Find where the given text appears and provide that cell's center as (x, y) coordinate. 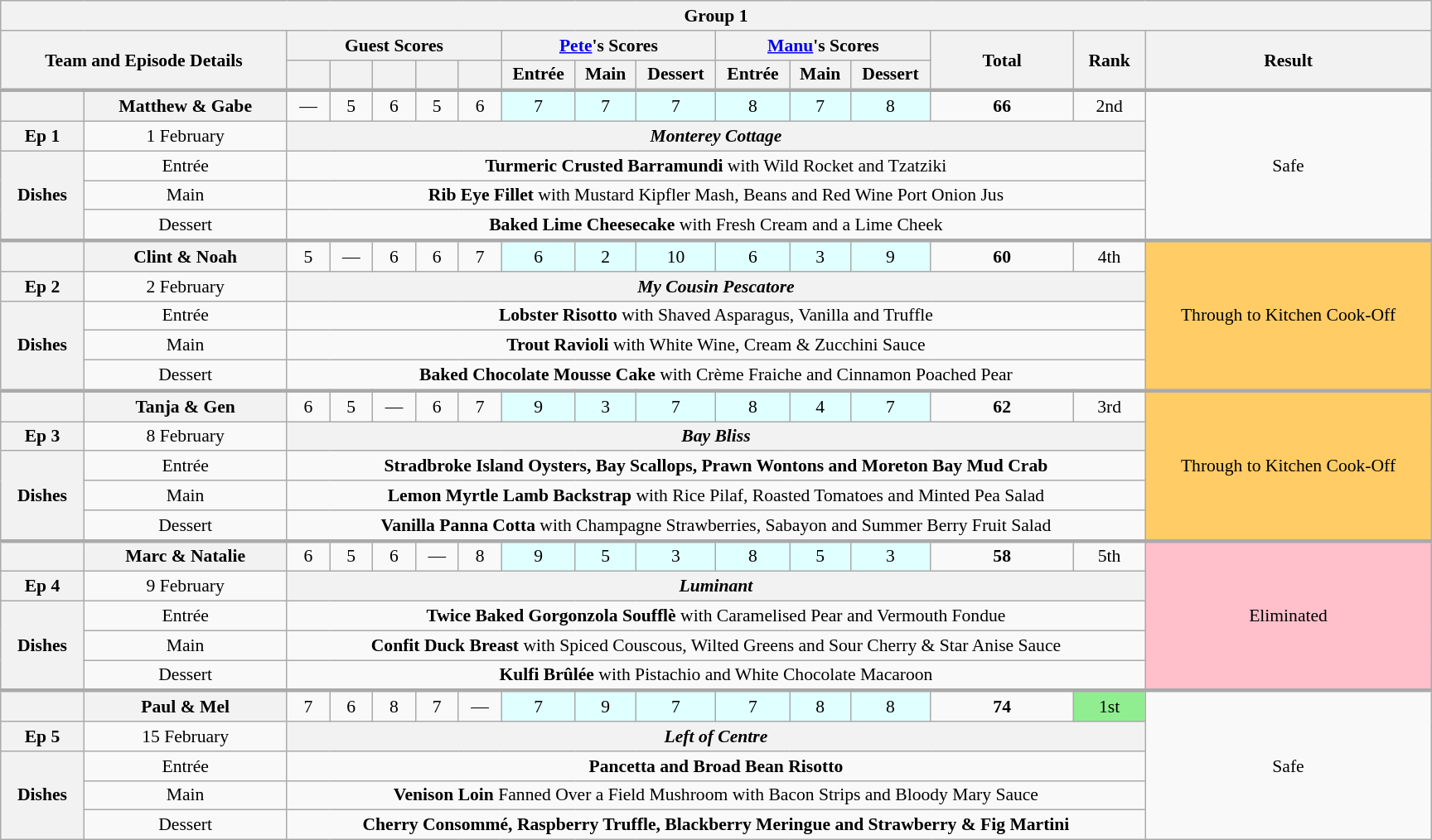
Pete's Scores (608, 46)
Matthew & Gabe (186, 106)
Clint & Noah (186, 257)
Ep 2 (42, 287)
Paul & Mel (186, 706)
Ep 4 (42, 587)
5th (1109, 557)
Monterey Cottage (716, 137)
Stradbroke Island Oysters, Bay Scallops, Prawn Wontons and Moreton Bay Mud Crab (716, 466)
Vanilla Panna Cotta with Champagne Strawberries, Sabayon and Summer Berry Fruit Salad (716, 525)
Team and Episode Details (144, 61)
66 (1003, 106)
Baked Chocolate Mousse Cake with Crème Fraiche and Cinnamon Poached Pear (716, 376)
1 February (186, 137)
Group 1 (716, 16)
Pancetta and Broad Bean Risotto (716, 766)
1st (1109, 706)
10 (676, 257)
Trout Ravioli with White Wine, Cream & Zucchini Sauce (716, 345)
Baked Lime Cheesecake with Fresh Cream and a Lime Cheek (716, 225)
Confit Duck Breast with Spiced Couscous, Wilted Greens and Sour Cherry & Star Anise Sauce (716, 645)
8 February (186, 437)
Rib Eye Fillet with Mustard Kipfler Mash, Beans and Red Wine Port Onion Jus (716, 196)
4 (820, 406)
Eliminated (1288, 616)
Cherry Consommé, Raspberry Truffle, Blackberry Meringue and Strawberry & Fig Martini (716, 825)
Left of Centre (716, 736)
Luminant (716, 587)
60 (1003, 257)
Twice Baked Gorgonzola Soufflè with Caramelised Pear and Vermouth Fondue (716, 616)
58 (1003, 557)
Turmeric Crusted Barramundi with Wild Rocket and Tzatziki (716, 166)
Ep 1 (42, 137)
Ep 5 (42, 736)
Manu's Scores (824, 46)
Lemon Myrtle Lamb Backstrap with Rice Pilaf, Roasted Tomatoes and Minted Pea Salad (716, 495)
3rd (1109, 406)
Rank (1109, 61)
Bay Bliss (716, 437)
Ep 3 (42, 437)
2nd (1109, 106)
9 February (186, 587)
Venison Loin Fanned Over a Field Mushroom with Bacon Strips and Bloody Mary Sauce (716, 795)
Kulfi Brûlée with Pistachio and White Chocolate Macaroon (716, 676)
Marc & Natalie (186, 557)
74 (1003, 706)
Total (1003, 61)
Result (1288, 61)
2 February (186, 287)
Guest Scores (394, 46)
My Cousin Pescatore (716, 287)
62 (1003, 406)
Tanja & Gen (186, 406)
2 (605, 257)
15 February (186, 736)
4th (1109, 257)
Lobster Risotto with Shaved Asparagus, Vanilla and Truffle (716, 316)
